Locate the cell with the specified text and output its (X, Y) center coordinate. 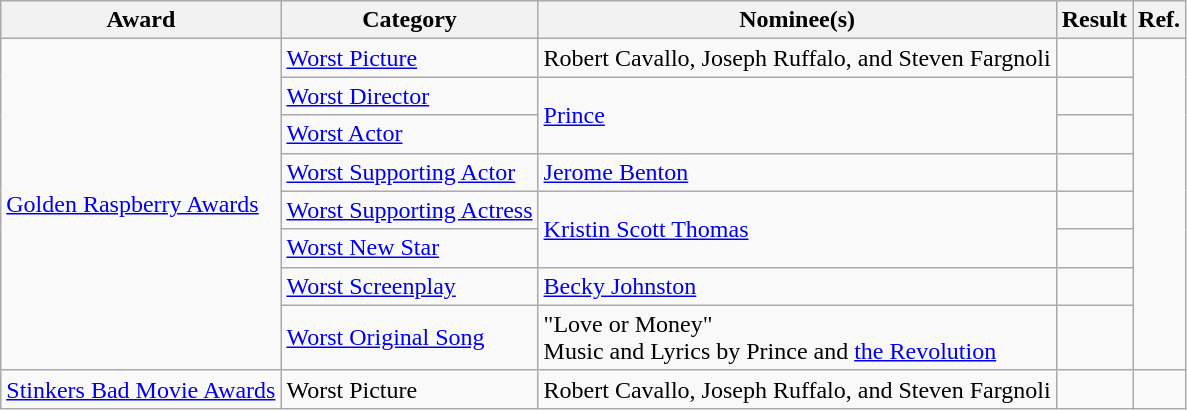
Stinkers Bad Movie Awards (141, 389)
Ref. (1160, 20)
Prince (797, 115)
Golden Raspberry Awards (141, 205)
Worst Supporting Actor (410, 172)
Worst Director (410, 96)
"Love or Money" Music and Lyrics by Prince and the Revolution (797, 338)
Worst Actor (410, 134)
Award (141, 20)
Worst Original Song (410, 338)
Nominee(s) (797, 20)
Worst Supporting Actress (410, 210)
Worst New Star (410, 248)
Category (410, 20)
Becky Johnston (797, 286)
Worst Screenplay (410, 286)
Jerome Benton (797, 172)
Result (1094, 20)
Kristin Scott Thomas (797, 229)
